Determine the [x, y] coordinate at the center of the cell enclosing the given text.  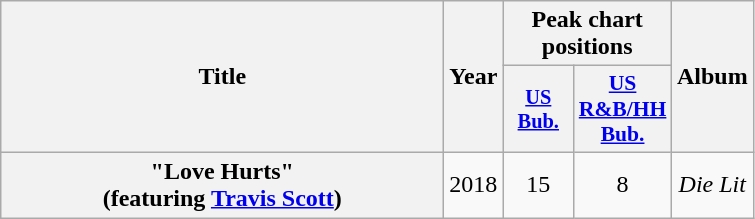
15 [538, 184]
2018 [474, 184]
Album [712, 77]
Peak chart positions [588, 34]
Title [222, 77]
8 [623, 184]
USR&B/HH Bub. [623, 110]
USBub. [538, 110]
Die Lit [712, 184]
"Love Hurts" (featuring Travis Scott) [222, 184]
Year [474, 77]
